Identify which cell holds the provided text, then report its [X, Y] central coordinate. 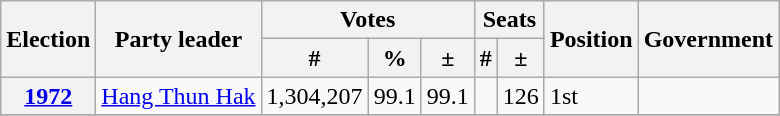
1972 [48, 96]
Seats [509, 20]
Government [708, 39]
1,304,207 [314, 96]
1st [591, 96]
126 [520, 96]
% [394, 58]
Position [591, 39]
Votes [368, 20]
Election [48, 39]
Party leader [178, 39]
Hang Thun Hak [178, 96]
